Identify which cell holds the provided text, then report its [x, y] central coordinate. 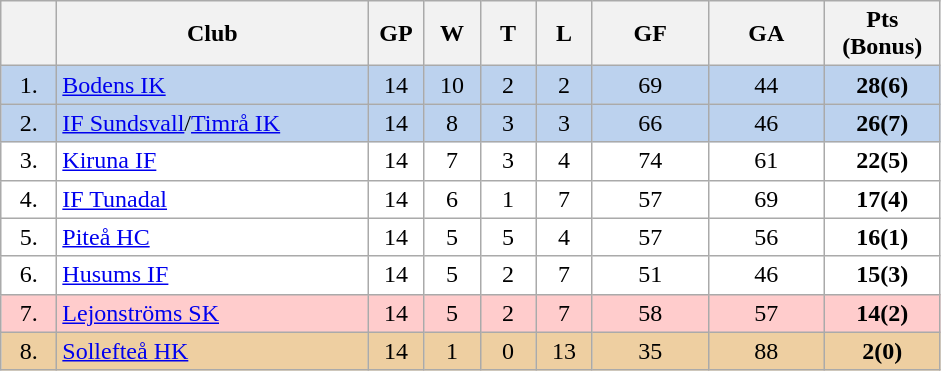
5. [29, 237]
66 [650, 123]
Pts (Bonus) [882, 34]
8 [452, 123]
GA [766, 34]
Piteå HC [212, 237]
44 [766, 85]
28(6) [882, 85]
26(7) [882, 123]
2(0) [882, 351]
61 [766, 161]
58 [650, 313]
3. [29, 161]
10 [452, 85]
8. [29, 351]
Lejonströms SK [212, 313]
4. [29, 199]
35 [650, 351]
6. [29, 275]
51 [650, 275]
Sollefteå HK [212, 351]
IF Tunadal [212, 199]
17(4) [882, 199]
15(3) [882, 275]
2. [29, 123]
1. [29, 85]
Husums IF [212, 275]
GF [650, 34]
88 [766, 351]
22(5) [882, 161]
Club [212, 34]
L [564, 34]
7. [29, 313]
IF Sundsvall/Timrå IK [212, 123]
T [508, 34]
16(1) [882, 237]
Bodens IK [212, 85]
74 [650, 161]
56 [766, 237]
GP [396, 34]
W [452, 34]
0 [508, 351]
13 [564, 351]
6 [452, 199]
Kiruna IF [212, 161]
14(2) [882, 313]
